From the cell containing the given text, extract its center point as (X, Y) coordinate. 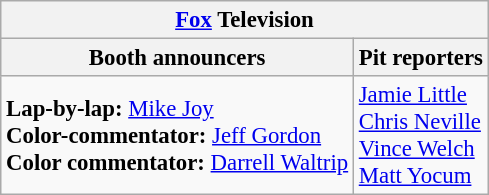
Jamie LittleChris NevilleVince WelchMatt Yocum (420, 136)
Lap-by-lap: Mike Joy Color-commentator: Jeff Gordon Color commentator: Darrell Waltrip (178, 136)
Pit reporters (420, 58)
Booth announcers (178, 58)
Fox Television (245, 20)
